Find where the given text appears and provide that cell's center as (x, y) coordinate. 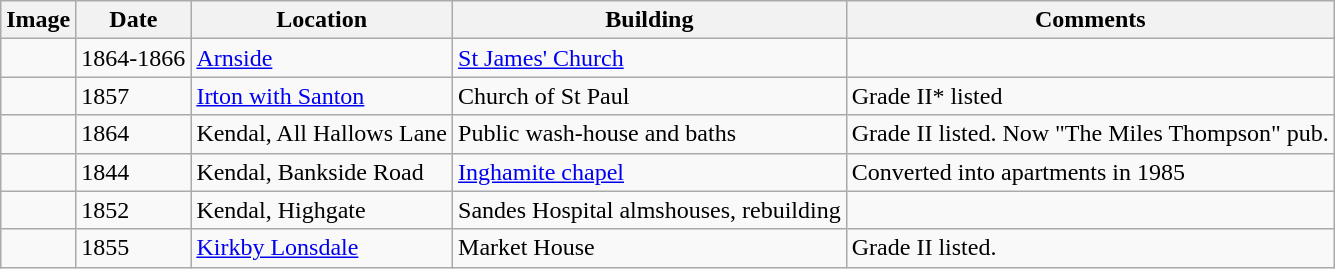
Sandes Hospital almshouses, rebuilding (650, 210)
Grade II listed. Now "The Miles Thompson" pub. (1090, 134)
Grade II* listed (1090, 96)
Date (134, 20)
1864-1866 (134, 58)
Image (38, 20)
Public wash-house and baths (650, 134)
1857 (134, 96)
1844 (134, 172)
Kendal, All Hallows Lane (322, 134)
1855 (134, 248)
Building (650, 20)
Church of St Paul (650, 96)
Irton with Santon (322, 96)
1852 (134, 210)
Kendal, Bankside Road (322, 172)
Converted into apartments in 1985 (1090, 172)
Market House (650, 248)
Arnside (322, 58)
Kirkby Lonsdale (322, 248)
Location (322, 20)
Kendal, Highgate (322, 210)
Inghamite chapel (650, 172)
1864 (134, 134)
St James' Church (650, 58)
Comments (1090, 20)
Grade II listed. (1090, 248)
